Output the (X, Y) coordinate of the center of the cell containing the given text.  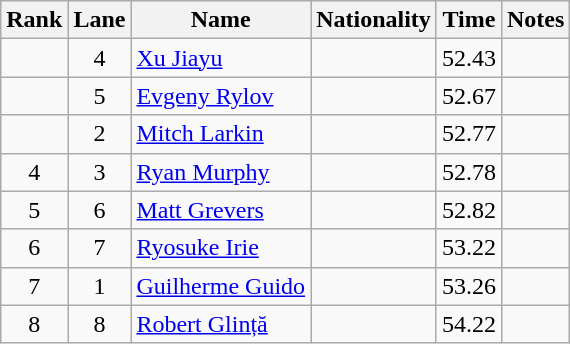
52.82 (468, 210)
Ryosuke Irie (221, 248)
Xu Jiayu (221, 58)
Nationality (374, 20)
Evgeny Rylov (221, 96)
52.78 (468, 172)
Mitch Larkin (221, 134)
3 (100, 172)
54.22 (468, 324)
Ryan Murphy (221, 172)
52.43 (468, 58)
Lane (100, 20)
Time (468, 20)
53.22 (468, 248)
Notes (535, 20)
Robert Glință (221, 324)
2 (100, 134)
53.26 (468, 286)
Name (221, 20)
52.77 (468, 134)
Guilherme Guido (221, 286)
52.67 (468, 96)
1 (100, 286)
Matt Grevers (221, 210)
Rank (34, 20)
